Scan for the cell matching the given text and deliver its [x, y] coordinate at center. 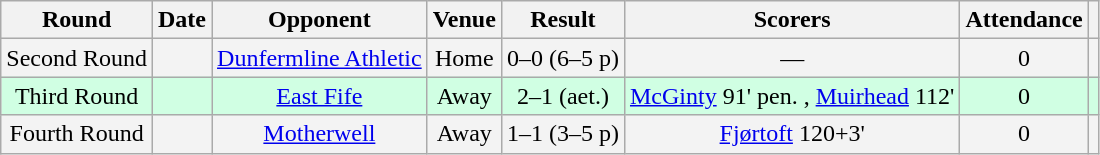
2–1 (aet.) [562, 96]
Venue [464, 20]
— [792, 58]
Second Round [77, 58]
McGinty 91' pen. , Muirhead 112' [792, 96]
Third Round [77, 96]
1–1 (3–5 p) [562, 134]
Scorers [792, 20]
Result [562, 20]
East Fife [320, 96]
Round [77, 20]
Fourth Round [77, 134]
Attendance [1024, 20]
Date [182, 20]
0–0 (6–5 p) [562, 58]
Home [464, 58]
Dunfermline Athletic [320, 58]
Fjørtoft 120+3' [792, 134]
Opponent [320, 20]
Motherwell [320, 134]
